Detect which cell encompasses the target text, then output its (X, Y) center coordinate. 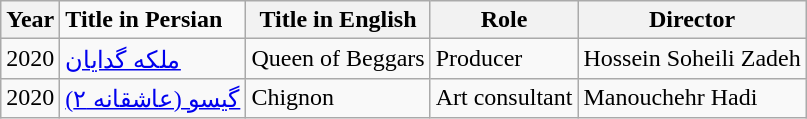
Year (30, 20)
گیسو (عاشقانه ۲) (153, 98)
Title in English (338, 20)
Manouchehr Hadi (692, 98)
Queen of Beggars (338, 59)
Art consultant (504, 98)
Role (504, 20)
ملکه گدایان (153, 59)
Director (692, 20)
Chignon (338, 98)
Hossein Soheili Zadeh (692, 59)
Title in Persian (153, 20)
Producer (504, 59)
